Find where the given text appears and provide that cell's center as [x, y] coordinate. 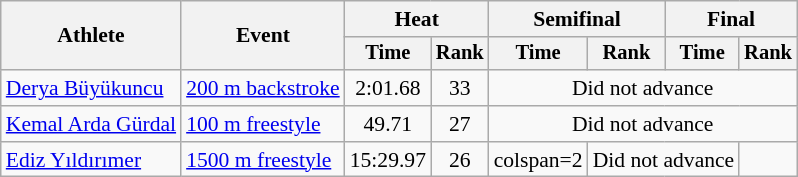
Event [263, 36]
Derya Büyükuncu [91, 88]
Semifinal [578, 19]
Athlete [91, 36]
Heat [417, 19]
2:01.68 [388, 88]
Final [731, 19]
Kemal Arda Gürdal [91, 124]
33 [460, 88]
49.71 [388, 124]
200 m backstroke [263, 88]
100 m freestyle [263, 124]
27 [460, 124]
